For the text-containing cell, return its midpoint in (x, y) coordinate format. 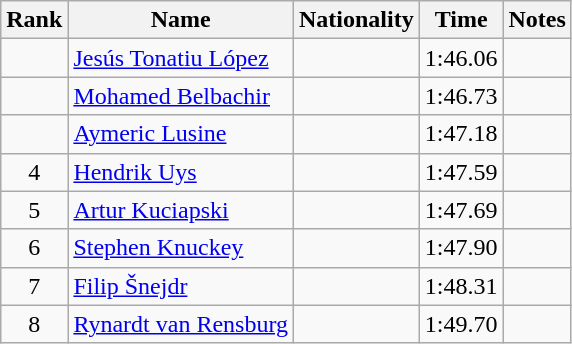
1:47.59 (461, 172)
8 (34, 324)
Notes (537, 20)
1:47.69 (461, 210)
Stephen Knuckey (181, 248)
Hendrik Uys (181, 172)
6 (34, 248)
1:49.70 (461, 324)
Aymeric Lusine (181, 134)
1:48.31 (461, 286)
4 (34, 172)
1:47.18 (461, 134)
1:47.90 (461, 248)
Time (461, 20)
Nationality (356, 20)
Artur Kuciapski (181, 210)
Rank (34, 20)
Rynardt van Rensburg (181, 324)
Name (181, 20)
5 (34, 210)
1:46.73 (461, 96)
7 (34, 286)
Filip Šnejdr (181, 286)
Jesús Tonatiu López (181, 58)
1:46.06 (461, 58)
Mohamed Belbachir (181, 96)
